Provide the (X, Y) coordinate of the cell's center where the given text is located.  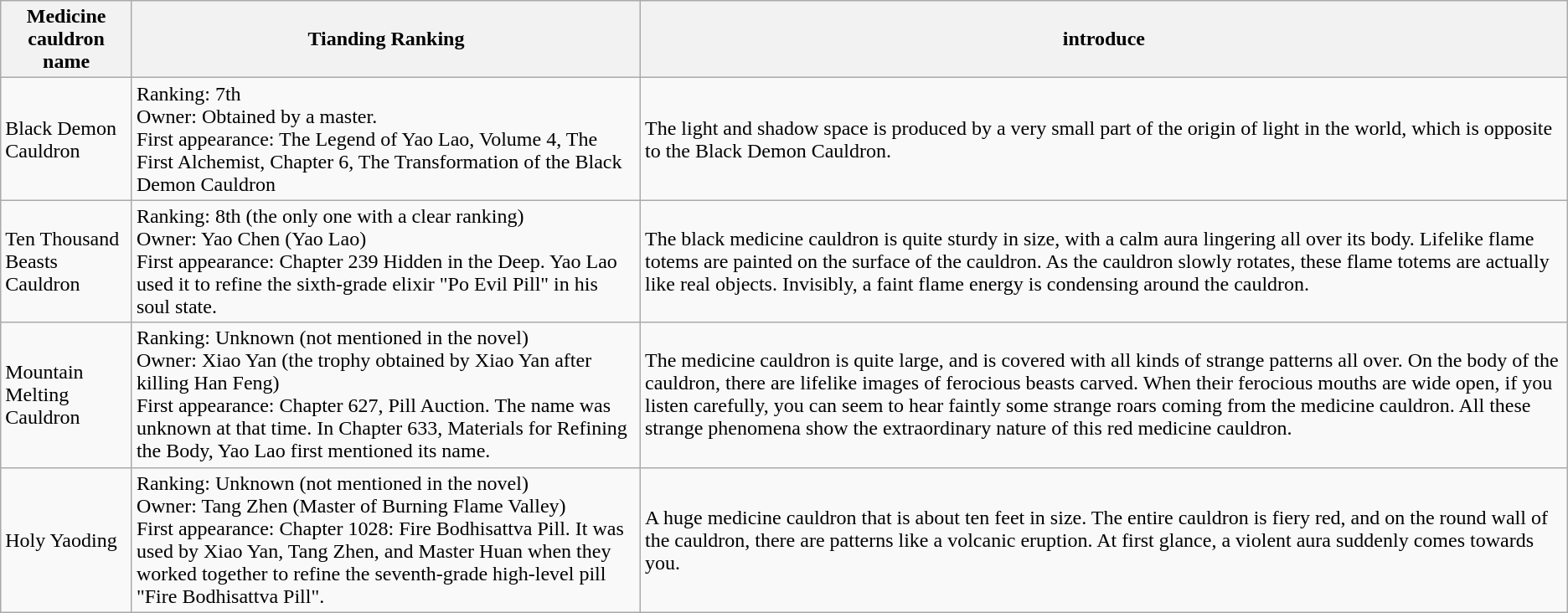
Holy Yaoding (67, 539)
Mountain Melting Cauldron (67, 395)
The light and shadow space is produced by a very small part of the origin of light in the world, which is opposite to the Black Demon Cauldron. (1104, 139)
Black Demon Cauldron (67, 139)
Medicine cauldron name (67, 39)
introduce (1104, 39)
Ten Thousand Beasts Cauldron (67, 261)
Tianding Ranking (385, 39)
